Return the (X, Y) coordinate for the center point of the cell that contains the specified text.  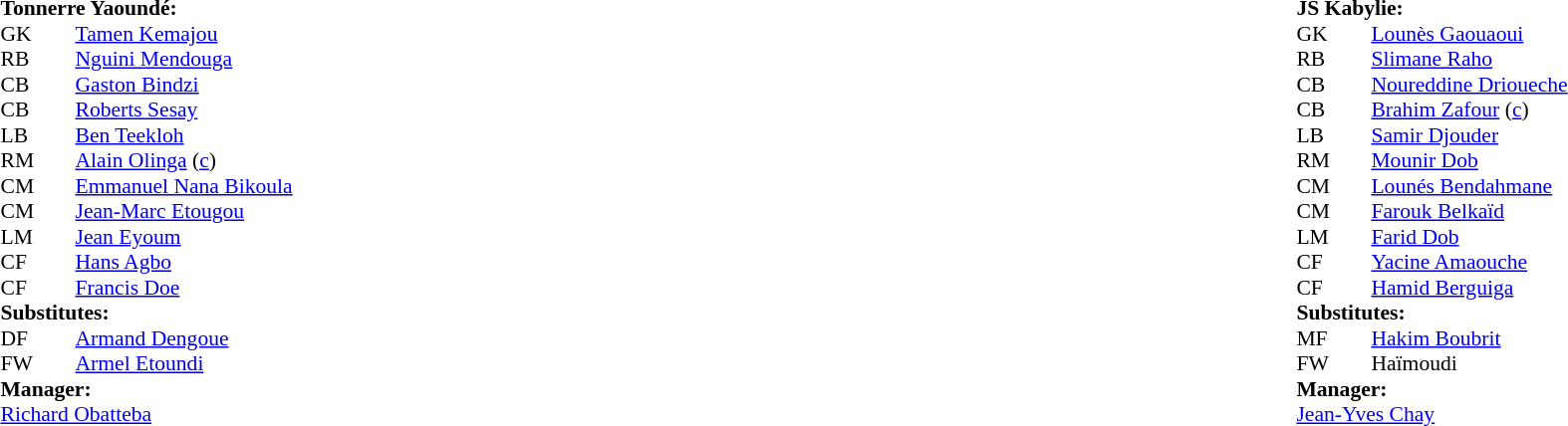
Lounés Bendahmane (1468, 186)
MF (1315, 338)
Armand Dengoue (184, 338)
Farouk Belkaïd (1468, 212)
Yacine Amaouche (1468, 262)
Brahim Zafour (c) (1468, 110)
Francis Doe (184, 288)
Roberts Sesay (184, 110)
Tamen Kemajou (184, 34)
Farid Dob (1468, 237)
Slimane Raho (1468, 59)
Nguini Mendouga (184, 59)
Jean Eyoum (184, 237)
Lounès Gaouaoui (1468, 34)
Emmanuel Nana Bikoula (184, 186)
Armel Etoundi (184, 363)
Jean-Marc Etougou (184, 212)
DF (19, 338)
Mounir Dob (1468, 160)
Hamid Berguiga (1468, 288)
Haïmoudi (1468, 363)
Noureddine Drioueche (1468, 85)
Ben Teekloh (184, 135)
Samir Djouder (1468, 135)
Gaston Bindzi (184, 85)
Alain Olinga (c) (184, 160)
Hans Agbo (184, 262)
Hakim Boubrit (1468, 338)
